Extract the (X, Y) coordinate from the center of the cell holding the provided text.  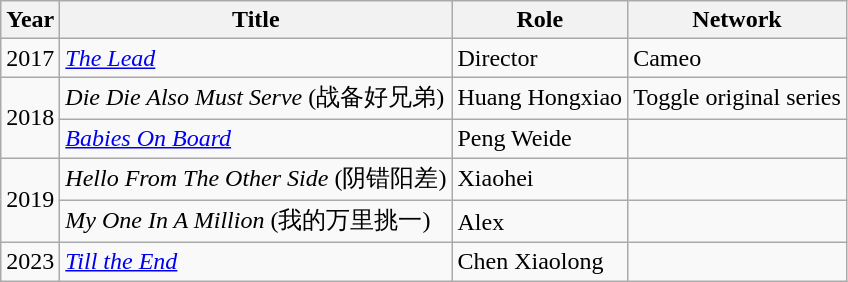
Network (738, 20)
Till the End (256, 262)
Babies On Board (256, 138)
Title (256, 20)
My One In A Million (我的万里挑一) (256, 222)
Director (540, 58)
2018 (30, 118)
Role (540, 20)
Alex (540, 222)
Toggle original series (738, 98)
Xiaohei (540, 180)
Die Die Also Must Serve (战备好兄弟) (256, 98)
2017 (30, 58)
Hello From The Other Side (阴错阳差) (256, 180)
Chen Xiaolong (540, 262)
2019 (30, 200)
2023 (30, 262)
Peng Weide (540, 138)
Year (30, 20)
The Lead (256, 58)
Huang Hongxiao (540, 98)
Cameo (738, 58)
